Scan for the cell matching the given text and deliver its (x, y) coordinate at center. 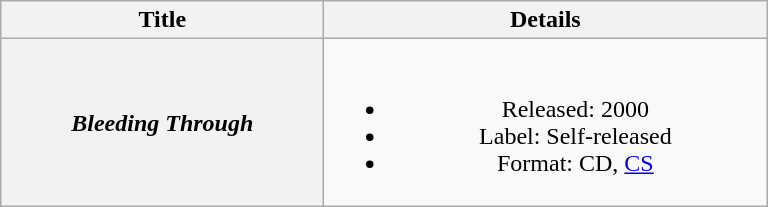
Bleeding Through (162, 122)
Details (546, 20)
Released: 2000Label: Self-releasedFormat: CD, CS (546, 122)
Title (162, 20)
